Identify which cell holds the provided text, then report its (X, Y) central coordinate. 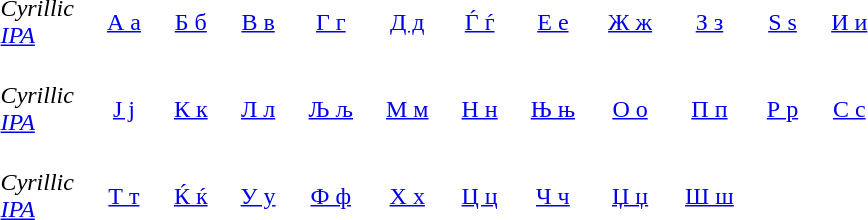
Ј ј (124, 109)
Н н (480, 109)
О о (630, 109)
Р р (782, 109)
Њ њ (553, 109)
Љ љ (331, 109)
Л л (258, 109)
П п (710, 109)
К к (191, 109)
М м (408, 109)
